Output the (x, y) coordinate of the center of the cell containing the given text.  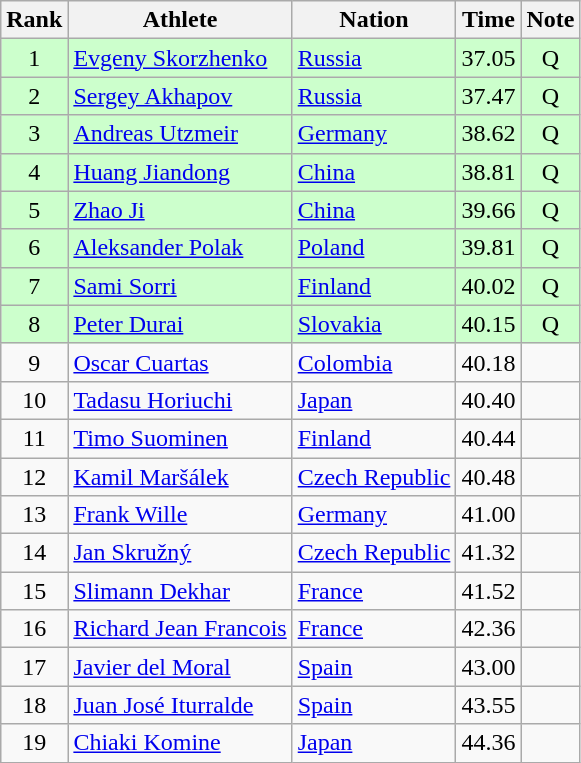
6 (34, 248)
Nation (374, 20)
12 (34, 477)
41.00 (488, 515)
15 (34, 591)
3 (34, 134)
Andreas Utzmeir (180, 134)
40.48 (488, 477)
18 (34, 705)
Javier del Moral (180, 667)
13 (34, 515)
16 (34, 629)
Slovakia (374, 324)
44.36 (488, 743)
Tadasu Horiuchi (180, 400)
Kamil Maršálek (180, 477)
14 (34, 553)
Time (488, 20)
7 (34, 286)
Chiaki Komine (180, 743)
Sergey Akhapov (180, 96)
39.66 (488, 210)
41.52 (488, 591)
4 (34, 172)
40.40 (488, 400)
Juan José Iturralde (180, 705)
Rank (34, 20)
17 (34, 667)
38.62 (488, 134)
40.15 (488, 324)
Evgeny Skorzhenko (180, 58)
8 (34, 324)
5 (34, 210)
Slimann Dekhar (180, 591)
Oscar Cuartas (180, 362)
42.36 (488, 629)
38.81 (488, 172)
Huang Jiandong (180, 172)
Frank Wille (180, 515)
1 (34, 58)
Poland (374, 248)
11 (34, 438)
39.81 (488, 248)
43.00 (488, 667)
19 (34, 743)
40.44 (488, 438)
Note (550, 20)
Jan Skružný (180, 553)
43.55 (488, 705)
37.47 (488, 96)
Timo Suominen (180, 438)
Aleksander Polak (180, 248)
40.02 (488, 286)
37.05 (488, 58)
10 (34, 400)
Zhao Ji (180, 210)
2 (34, 96)
Richard Jean Francois (180, 629)
Peter Durai (180, 324)
Colombia (374, 362)
Sami Sorri (180, 286)
9 (34, 362)
40.18 (488, 362)
Athlete (180, 20)
41.32 (488, 553)
